Determine the (x, y) coordinate at the center of the cell enclosing the given text.  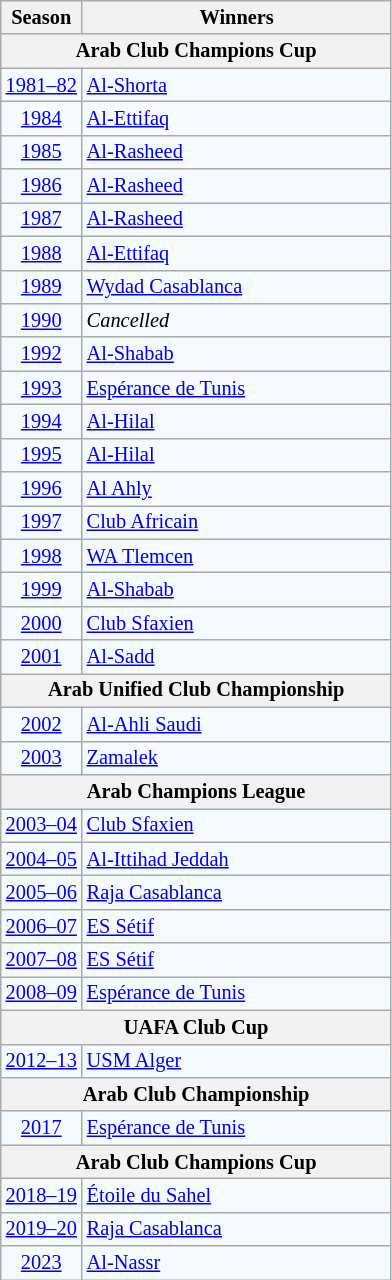
2023 (42, 1263)
2008–09 (42, 993)
1988 (42, 253)
Zamalek (237, 758)
2017 (42, 1128)
UAFA Club Cup (196, 1027)
2005–06 (42, 892)
Al-Shorta (237, 85)
1981–82 (42, 85)
Al-Nassr (237, 1263)
2000 (42, 623)
Al-Ittihad Jeddah (237, 859)
2003 (42, 758)
2006–07 (42, 926)
1997 (42, 522)
Cancelled (237, 320)
WA Tlemcen (237, 556)
1990 (42, 320)
Season (42, 17)
Arab Club Championship (196, 1094)
2018–19 (42, 1195)
2004–05 (42, 859)
1989 (42, 287)
1995 (42, 455)
1987 (42, 219)
1985 (42, 152)
2002 (42, 724)
1984 (42, 118)
Club Africain (237, 522)
1994 (42, 421)
1999 (42, 589)
1986 (42, 186)
Arab Unified Club Championship (196, 690)
Arab Champions League (196, 791)
USM Alger (237, 1061)
2007–08 (42, 960)
1992 (42, 354)
2003–04 (42, 825)
Al-Sadd (237, 657)
2012–13 (42, 1061)
Wydad Casablanca (237, 287)
2001 (42, 657)
1996 (42, 489)
Al-Ahli Saudi (237, 724)
Al Ahly (237, 489)
1998 (42, 556)
2019–20 (42, 1229)
1993 (42, 388)
Étoile du Sahel (237, 1195)
Winners (237, 17)
